Find where the given text appears and provide that cell's center as [X, Y] coordinate. 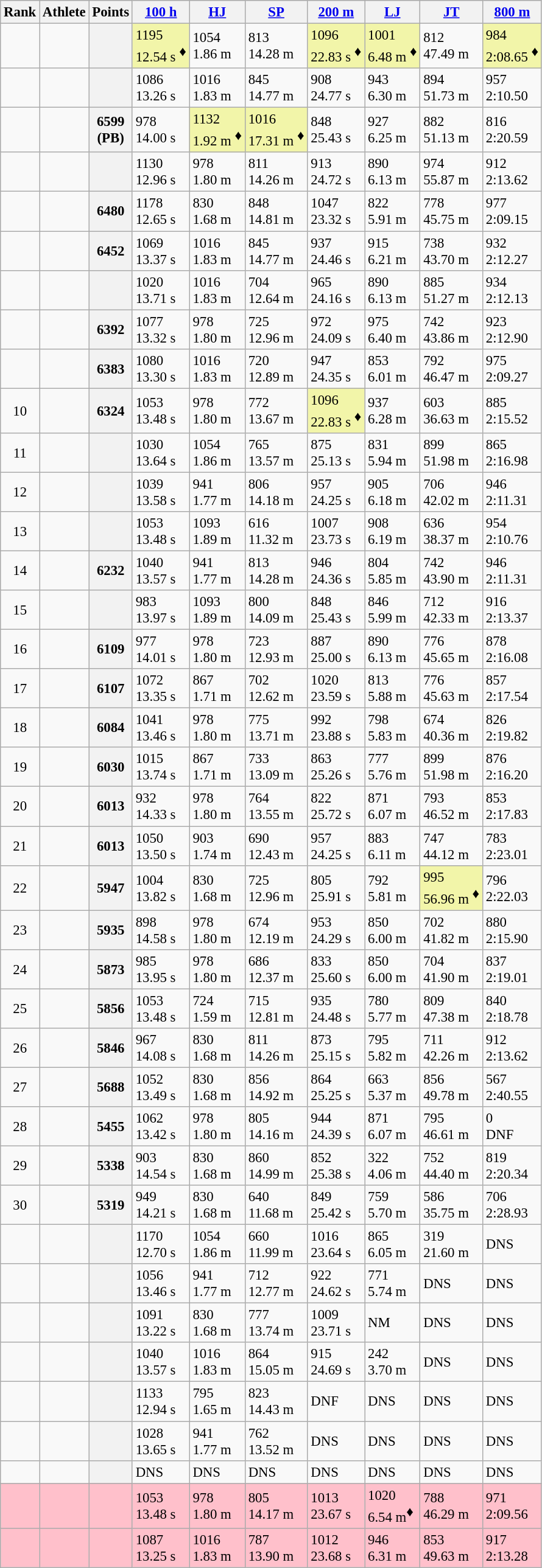
6635.37 m [392, 1087]
82225.72 s [336, 807]
96524.16 s [336, 290]
7951.65 m [217, 1402]
9162:13.37 [513, 610]
13 [20, 532]
93524.48 s [336, 1009]
83325.60 s [336, 970]
70212.62 m [276, 689]
85349.63 m [452, 1548]
7925.81 m [392, 888]
5935 [111, 930]
87325.15 s [336, 1048]
9056.18 m [392, 492]
107213.35 s [161, 689]
27 [20, 1087]
82314.43 m [276, 1402]
HJ [217, 12]
74744.12 m [452, 846]
10206.54 m♦ [392, 1506]
18 [20, 728]
8162:20.59 [513, 130]
78713.90 m [276, 1548]
63638.37 m [452, 532]
6232 [111, 571]
108613.26 s [161, 88]
67440.36 m [452, 728]
7832:23.01 [513, 846]
67412.19 m [276, 930]
7715.74 m [392, 1284]
101623.64 s [336, 1245]
76413.55 m [276, 807]
106913.37 s [161, 251]
7062:28.93 [513, 1205]
9466.31 m [392, 1548]
21 [20, 846]
104113.46 s [161, 728]
8572:17.54 [513, 689]
86325.26 s [336, 767]
85225.38 s [336, 1166]
8762:16.20 [513, 767]
0DNF [513, 1127]
80947.38 m [452, 1009]
69012.43 m [276, 846]
70412.64 m [276, 290]
9542:10.76 [513, 532]
9842:08.65 ♦ [513, 46]
92224.62 s [336, 1284]
26 [20, 1048]
96714.08 s [161, 1048]
9276.25 m [392, 130]
71212.77 m [276, 1284]
9572:10.50 [513, 88]
80514.17 m [276, 1506]
3224.06 m [392, 1166]
94724.35 s [336, 369]
102813.65 s [161, 1441]
22 [20, 888]
11 [20, 453]
800 m [513, 12]
9342:12.13 [513, 290]
25 [20, 1009]
74243.90 m [452, 571]
75244.40 m [452, 1166]
LJ [392, 12]
6480 [111, 212]
16 [20, 650]
88551.27 m [452, 290]
2423.70 m [392, 1362]
72012.89 m [276, 369]
79346.52 m [452, 807]
8836.11 m [392, 846]
84814.81 m [276, 212]
7985.83 m [392, 728]
113312.94 s [161, 1402]
93724.46 s [336, 251]
101223.68 s [336, 1548]
29 [20, 1166]
8536.01 m [392, 369]
117012.70 s [161, 1245]
113012.96 s [161, 172]
61611.32 m [276, 532]
28 [20, 1127]
91524.69 s [336, 1362]
101513.74 s [161, 767]
79546.61 m [452, 1127]
77513.71 m [276, 728]
Athlete [65, 12]
73313.09 m [276, 767]
101323.67 s [336, 1506]
9322:12.27 [513, 251]
100723.73 s [336, 532]
JT [452, 12]
8802:15.90 [513, 930]
80014.09 m [276, 610]
77213.67 m [276, 411]
5846 [111, 1048]
104723.32 s [336, 212]
98513.95 s [161, 970]
30 [20, 1205]
79246.47 m [452, 369]
98313.97 s [161, 610]
8532:17.83 [513, 807]
DNF [336, 1402]
12 [20, 492]
86425.25 s [336, 1087]
74243.86 m [452, 330]
109113.22 s [161, 1323]
5672:40.55 [513, 1087]
5338 [111, 1166]
102013.71 s [161, 290]
90824.77 s [336, 88]
86014.99 m [276, 1166]
66011.99 m [276, 1245]
58635.75 m [452, 1205]
7962:22.03 [513, 888]
9772:09.15 [513, 212]
81247.49 m [452, 46]
105613.46 s [161, 1284]
88251.13 m [452, 130]
94424.39 s [336, 1127]
31921.60 m [452, 1245]
8656.05 m [392, 1245]
94914.21 s [161, 1205]
5688 [111, 1087]
99223.88 s [336, 728]
78846.29 m [452, 1506]
9156.21 m [392, 251]
70241.82 m [452, 930]
73843.70 m [452, 251]
100 h [161, 12]
5856 [111, 1009]
97455.87 m [452, 172]
76213.52 m [276, 1441]
6383 [111, 369]
105013.50 s [161, 846]
9712:09.56 [513, 1506]
77845.75 m [452, 212]
5319 [111, 1205]
107713.32 s [161, 330]
99556.96 m ♦ [452, 888]
NM [392, 1323]
5947 [111, 888]
93214.33 s [161, 807]
77713.74 m [276, 1323]
7595.70 m [392, 1205]
23 [20, 930]
119512.54 s ♦ [161, 46]
7775.76 m [392, 767]
86415.05 m [276, 1362]
8465.99 m [392, 610]
70441.90 m [452, 970]
101617.31 m ♦ [276, 130]
60336.63 m [452, 411]
91324.72 s [336, 172]
840 2:18.78 [513, 1009]
14 [20, 571]
71142.26 m [452, 1048]
88725.00 s [336, 650]
9436.30 m [392, 88]
89814.58 s [161, 930]
9752:09.27 [513, 369]
72312.93 m [276, 650]
8782:16.08 [513, 650]
77645.65 m [452, 650]
89451.73 m [452, 88]
9172:13.28 [513, 1548]
100923.71 s [336, 1323]
77645.63 m [452, 689]
71242.33 m [452, 610]
9376.28 m [392, 411]
70642.02 m [452, 492]
5873 [111, 970]
68612.37 m [276, 970]
6452 [111, 251]
6109 [111, 650]
6030 [111, 767]
102023.59 s [336, 689]
100413.82 s [161, 888]
97224.09 s [336, 330]
6107 [111, 689]
8045.85 m [392, 571]
9232:12.90 [513, 330]
80525.91 s [336, 888]
97714.01 s [161, 650]
6084 [111, 728]
19 [20, 767]
105213.49 s [161, 1087]
8225.91 m [392, 212]
6324 [111, 411]
6599(PB) [111, 130]
10016.48 m ♦ [392, 46]
103913.58 s [161, 492]
SP [276, 12]
200 m [336, 12]
8135.88 m [392, 689]
10 [20, 411]
80614.18 m [276, 492]
80514.16 m [276, 1127]
85614.92 m [276, 1087]
11321.92 m ♦ [217, 130]
64011.68 m [276, 1205]
95324.29 s [336, 930]
103013.64 s [161, 453]
9031.74 m [217, 846]
9086.19 m [392, 532]
20 [20, 807]
108713.25 s [161, 1548]
Rank [20, 12]
90314.54 s [161, 1166]
85649.78 m [452, 1087]
6392 [111, 330]
8192:20.34 [513, 1166]
97814.00 s [161, 130]
Points [111, 12]
94624.36 s [336, 571]
76513.57 m [276, 453]
108013.30 s [161, 369]
5455 [111, 1127]
117812.65 s [161, 212]
7241.59 m [217, 1009]
8315.94 m [392, 453]
7805.77 m [392, 1009]
17 [20, 689]
8652:16.98 [513, 453]
826 2:19.82 [513, 728]
8852:15.52 [513, 411]
15 [20, 610]
7955.82 m [392, 1048]
24 [20, 970]
87525.13 s [336, 453]
9756.40 m [392, 330]
71512.81 m [276, 1009]
84925.42 s [336, 1205]
837 2:19.01 [513, 970]
106213.42 s [161, 1127]
